From the cell containing the given text, extract its center point as (x, y) coordinate. 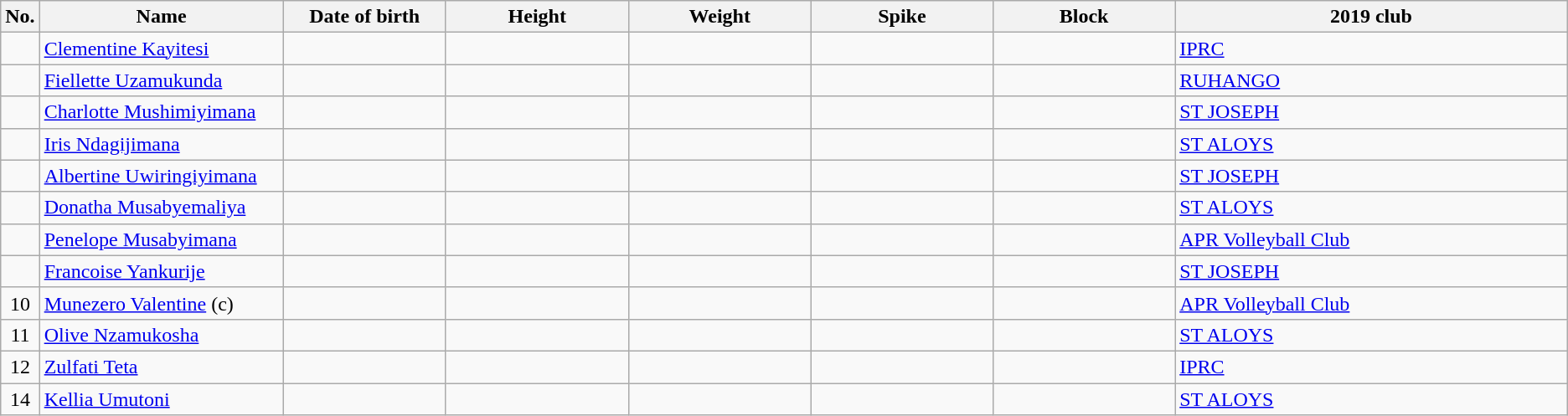
Iris Ndagijimana (161, 144)
Block (1084, 17)
Clementine Kayitesi (161, 49)
Name (161, 17)
Olive Nzamukosha (161, 335)
RUHANGO (1372, 80)
10 (20, 303)
2019 club (1372, 17)
Weight (720, 17)
Albertine Uwiringiyimana (161, 176)
Spike (901, 17)
Charlotte Mushimiyimana (161, 112)
Height (537, 17)
11 (20, 335)
Zulfati Teta (161, 367)
12 (20, 367)
Donatha Musabyemaliya (161, 208)
14 (20, 399)
Munezero Valentine (c) (161, 303)
Kellia Umutoni (161, 399)
Francoise Yankurije (161, 271)
Penelope Musabyimana (161, 239)
Date of birth (364, 17)
No. (20, 17)
Fiellette Uzamukunda (161, 80)
